Detect which cell encompasses the target text, then output its (X, Y) center coordinate. 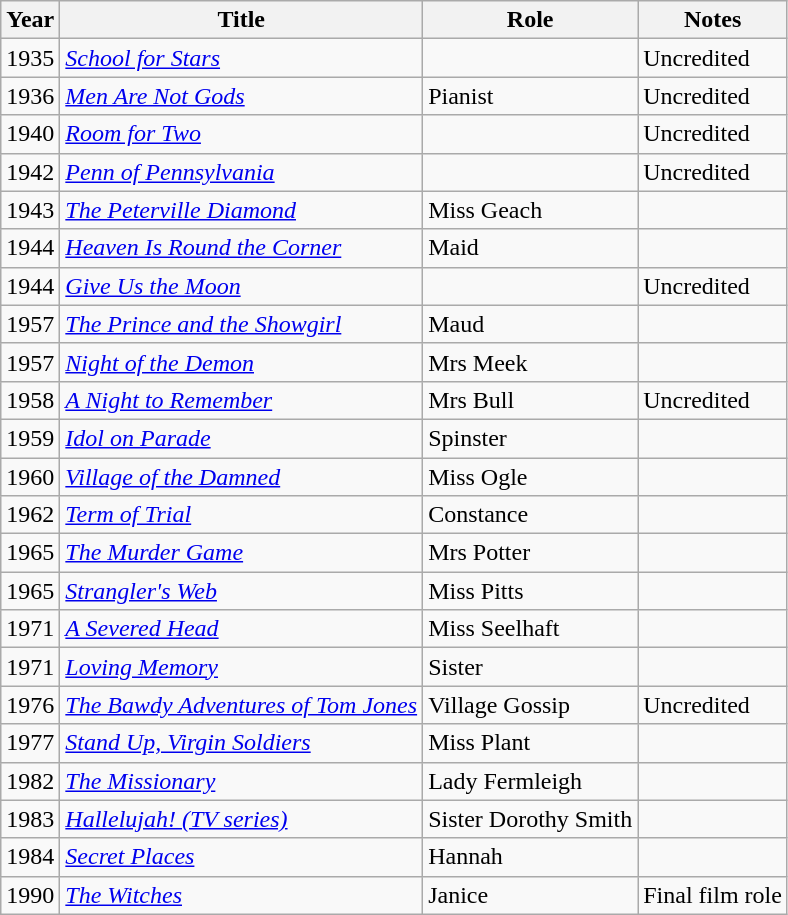
Sister Dorothy Smith (530, 819)
Secret Places (242, 857)
Mrs Potter (530, 553)
1990 (30, 895)
1958 (30, 400)
The Prince and the Showgirl (242, 324)
Loving Memory (242, 667)
The Murder Game (242, 553)
Strangler's Web (242, 591)
1976 (30, 705)
Role (530, 20)
Maud (530, 324)
Idol on Parade (242, 438)
Spinster (530, 438)
Hannah (530, 857)
Room for Two (242, 134)
Stand Up, Virgin Soldiers (242, 743)
Mrs Meek (530, 362)
The Bawdy Adventures of Tom Jones (242, 705)
Maid (530, 248)
1935 (30, 58)
Janice (530, 895)
1983 (30, 819)
The Witches (242, 895)
A Night to Remember (242, 400)
Miss Geach (530, 210)
Village of the Damned (242, 477)
The Missionary (242, 781)
1962 (30, 515)
Night of the Demon (242, 362)
1982 (30, 781)
School for Stars (242, 58)
Mrs Bull (530, 400)
Term of Trial (242, 515)
1977 (30, 743)
Lady Fermleigh (530, 781)
Notes (713, 20)
Hallelujah! (TV series) (242, 819)
Village Gossip (530, 705)
1943 (30, 210)
Constance (530, 515)
1959 (30, 438)
Penn of Pennsylvania (242, 172)
Men Are Not Gods (242, 96)
Miss Seelhaft (530, 629)
1936 (30, 96)
Sister (530, 667)
1940 (30, 134)
Miss Plant (530, 743)
A Severed Head (242, 629)
Title (242, 20)
Pianist (530, 96)
1942 (30, 172)
Year (30, 20)
1960 (30, 477)
Give Us the Moon (242, 286)
The Peterville Diamond (242, 210)
Miss Ogle (530, 477)
Final film role (713, 895)
Miss Pitts (530, 591)
1984 (30, 857)
Heaven Is Round the Corner (242, 248)
